Output the (X, Y) coordinate of the center of the cell containing the given text.  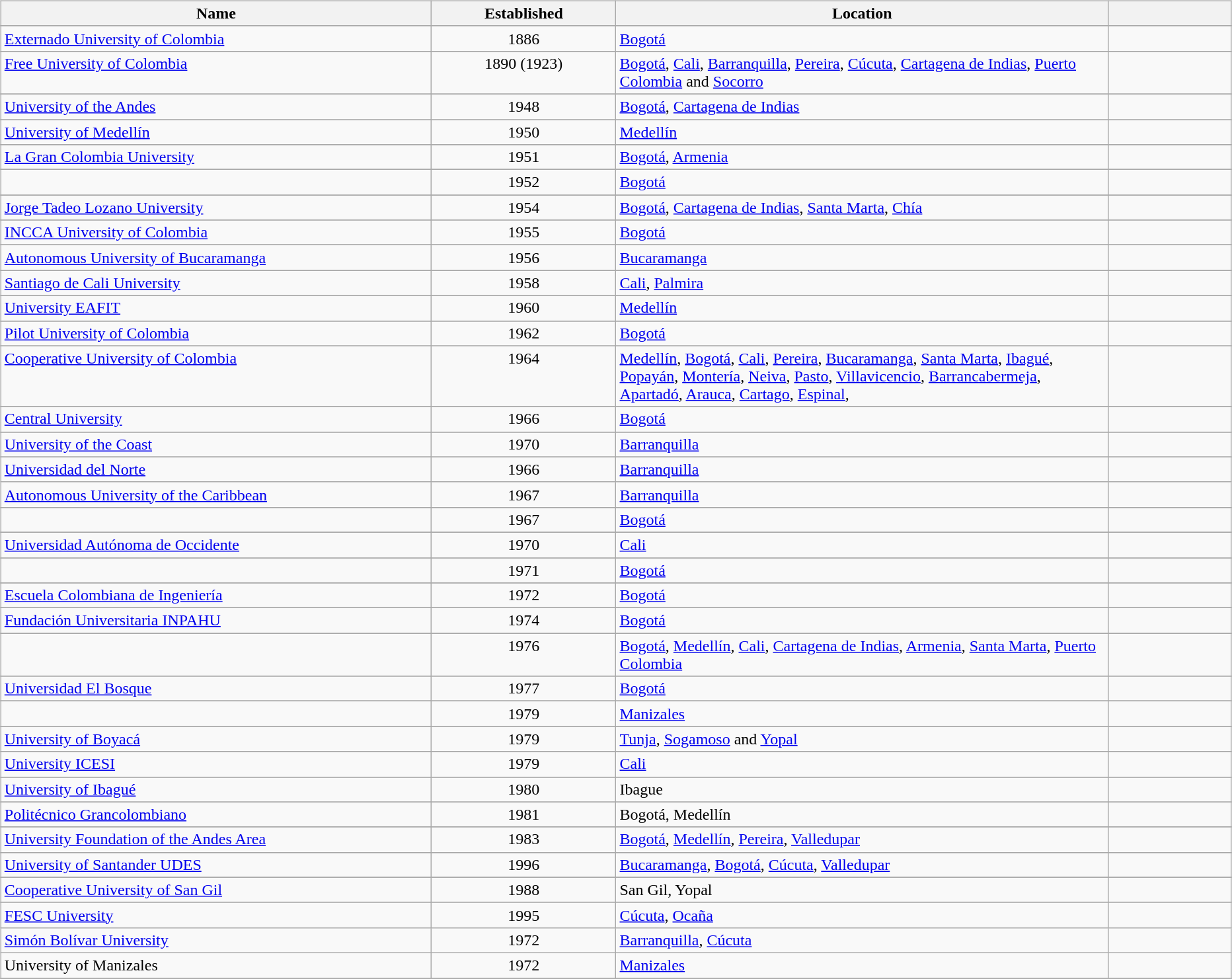
Location (862, 13)
Name (216, 13)
Autonomous University of the Caribbean (216, 494)
1971 (523, 570)
Free University of Colombia (216, 73)
1983 (523, 840)
Universidad El Bosque (216, 689)
1958 (523, 283)
University ICESI (216, 764)
Bucaramanga (862, 258)
University of the Coast (216, 444)
University of Boyacá (216, 739)
1977 (523, 689)
1954 (523, 208)
Bogotá, Armenia (862, 157)
1988 (523, 890)
Jorge Tadeo Lozano University (216, 208)
1948 (523, 106)
1974 (523, 621)
1976 (523, 654)
Bucaramanga, Bogotá, Cúcuta, Valledupar (862, 865)
University Foundation of the Andes Area (216, 840)
Established (523, 13)
Bogotá, Medellín, Pereira, Valledupar (862, 840)
University of Medellín (216, 132)
Cúcuta, Ocaña (862, 915)
Cali, Palmira (862, 283)
1960 (523, 308)
1952 (523, 182)
Autonomous University of Bucaramanga (216, 258)
1890 (1923) (523, 73)
Bogotá, Medellín (862, 814)
Politécnico Grancolombiano (216, 814)
University of the Andes (216, 106)
Universidad Autónoma de Occidente (216, 545)
San Gil, Yopal (862, 890)
1995 (523, 915)
Cooperative University of Colombia (216, 376)
1950 (523, 132)
La Gran Colombia University (216, 157)
Bogotá, Cartagena de Indias (862, 106)
1962 (523, 333)
University of Santander UDES (216, 865)
Santiago de Cali University (216, 283)
Central University (216, 419)
Simón Bolívar University (216, 940)
Pilot University of Colombia (216, 333)
Barranquilla, Cúcuta (862, 940)
Bogotá, Medellín, Cali, Cartagena de Indias, Armenia, Santa Marta, Puerto Colombia (862, 654)
Ibague (862, 789)
Tunja, Sogamoso and Yopal (862, 739)
Bogotá, Cartagena de Indias, Santa Marta, Chía (862, 208)
1981 (523, 814)
University EAFIT (216, 308)
1964 (523, 376)
1955 (523, 233)
Bogotá, Cali, Barranquilla, Pereira, Cúcuta, Cartagena de Indias, Puerto Colombia and Socorro (862, 73)
University of Manizales (216, 965)
Cooperative University of San Gil (216, 890)
University of Ibagué (216, 789)
Fundación Universitaria INPAHU (216, 621)
1886 (523, 38)
1996 (523, 865)
INCCA University of Colombia (216, 233)
1956 (523, 258)
Escuela Colombiana de Ingeniería (216, 596)
Universidad del Norte (216, 469)
FESC University (216, 915)
1980 (523, 789)
1951 (523, 157)
Externado University of Colombia (216, 38)
